Identify which cell holds the provided text, then report its (X, Y) central coordinate. 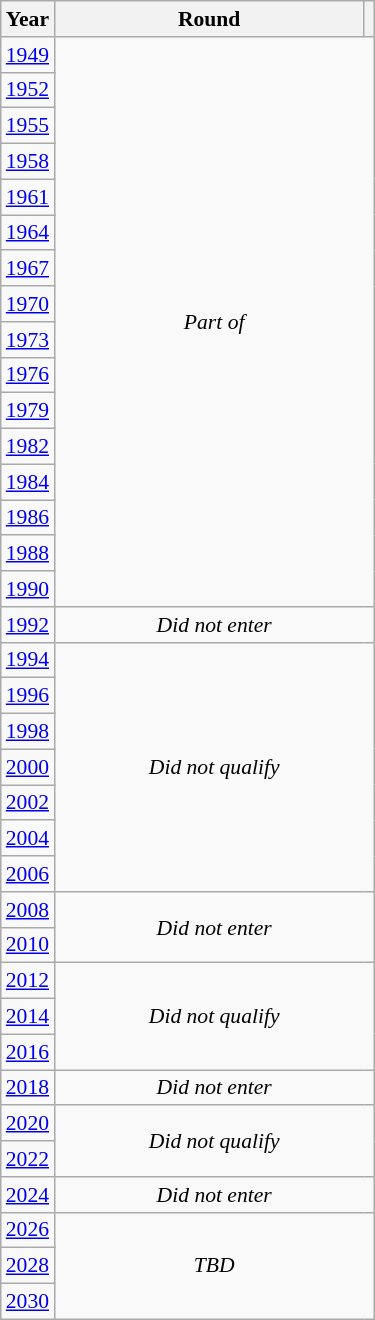
1976 (28, 375)
1967 (28, 269)
Part of (214, 322)
1996 (28, 696)
Round (209, 19)
1982 (28, 447)
TBD (214, 1266)
2030 (28, 1302)
1992 (28, 625)
2002 (28, 803)
2014 (28, 1017)
1979 (28, 411)
1952 (28, 90)
1984 (28, 482)
2006 (28, 874)
2012 (28, 981)
2010 (28, 945)
1964 (28, 233)
1973 (28, 340)
1986 (28, 518)
Year (28, 19)
1970 (28, 304)
1961 (28, 197)
1955 (28, 126)
2004 (28, 839)
2018 (28, 1088)
1998 (28, 732)
2016 (28, 1052)
2000 (28, 767)
2020 (28, 1124)
1994 (28, 660)
2022 (28, 1159)
2024 (28, 1195)
2008 (28, 910)
1949 (28, 55)
2026 (28, 1230)
1988 (28, 554)
2028 (28, 1266)
1990 (28, 589)
1958 (28, 162)
